Detect which cell encompasses the target text, then output its [x, y] center coordinate. 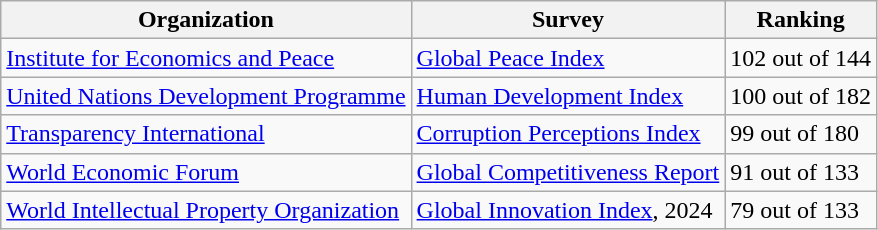
Global Innovation Index, 2024 [568, 210]
Institute for Economics and Peace [206, 58]
102 out of 144 [801, 58]
Global Peace Index [568, 58]
Transparency International [206, 134]
Human Development Index [568, 96]
Global Competitiveness Report [568, 172]
99 out of 180 [801, 134]
Survey [568, 20]
91 out of 133 [801, 172]
Organization [206, 20]
World Intellectual Property Organization [206, 210]
100 out of 182 [801, 96]
Ranking [801, 20]
Corruption Perceptions Index [568, 134]
79 out of 133 [801, 210]
World Economic Forum [206, 172]
United Nations Development Programme [206, 96]
